Pinpoint the cell where the given text exists, returning its (x, y) midpoint coordinate. 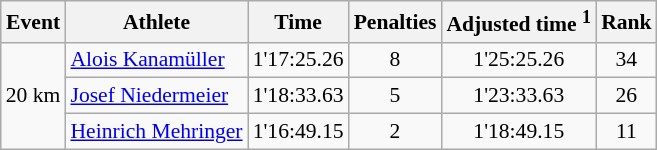
8 (396, 60)
Time (298, 22)
1'18:49.15 (518, 132)
Rank (626, 22)
Adjusted time 1 (518, 22)
1'18:33.63 (298, 96)
Penalties (396, 22)
34 (626, 60)
26 (626, 96)
1'23:33.63 (518, 96)
Athlete (156, 22)
Heinrich Mehringer (156, 132)
Alois Kanamüller (156, 60)
11 (626, 132)
5 (396, 96)
2 (396, 132)
1'25:25.26 (518, 60)
1'17:25.26 (298, 60)
Josef Niedermeier (156, 96)
20 km (34, 96)
Event (34, 22)
1'16:49.15 (298, 132)
